Scan for the cell matching the given text and deliver its [x, y] coordinate at center. 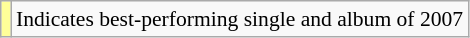
Indicates best-performing single and album of 2007 [240, 19]
